For the text-containing cell, return its midpoint in (x, y) coordinate format. 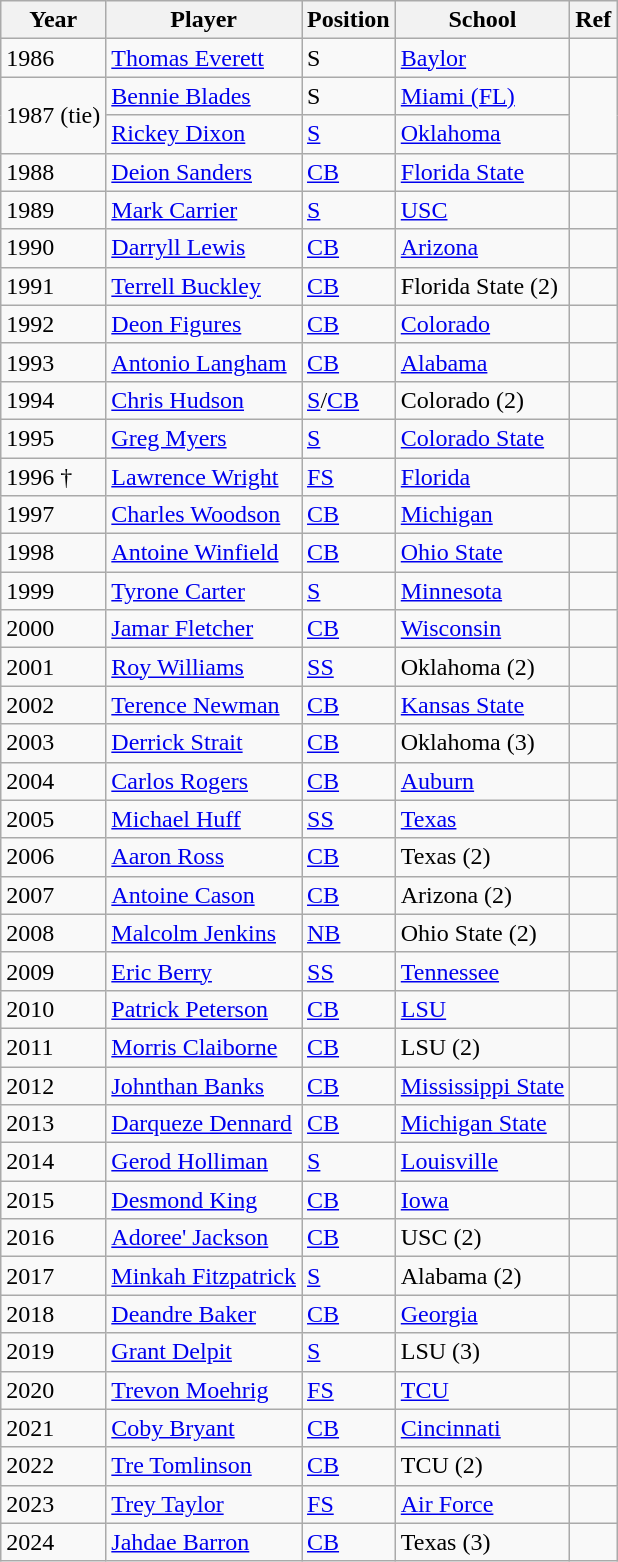
Thomas Everett (204, 58)
Chris Hudson (204, 400)
Oklahoma (482, 134)
2006 (54, 857)
1988 (54, 172)
2007 (54, 895)
Deon Figures (204, 324)
2024 (54, 1542)
Desmond King (204, 1200)
Grant Delpit (204, 1352)
2000 (54, 629)
Antoine Winfield (204, 553)
Eric Berry (204, 971)
Florida (482, 477)
2017 (54, 1276)
Ref (594, 20)
2005 (54, 819)
Cincinnati (482, 1428)
Gerod Holliman (204, 1162)
Darryll Lewis (204, 248)
1989 (54, 210)
2012 (54, 1085)
1986 (54, 58)
1990 (54, 248)
2010 (54, 1009)
Carlos Rogers (204, 781)
Iowa (482, 1200)
Darqueze Dennard (204, 1124)
Oklahoma (3) (482, 743)
S/CB (349, 400)
USC (2) (482, 1238)
Arizona (2) (482, 895)
Minkah Fitzpatrick (204, 1276)
Tyrone Carter (204, 591)
2021 (54, 1428)
Antonio Langham (204, 362)
1987 (tie) (54, 115)
Mississippi State (482, 1085)
2018 (54, 1314)
Texas (2) (482, 857)
2020 (54, 1390)
2023 (54, 1504)
Aaron Ross (204, 857)
1999 (54, 591)
2014 (54, 1162)
Position (349, 20)
2009 (54, 971)
Colorado (482, 324)
Malcolm Jenkins (204, 933)
Coby Bryant (204, 1428)
Texas (3) (482, 1542)
2002 (54, 705)
Alabama (482, 362)
2008 (54, 933)
2011 (54, 1047)
1996 † (54, 477)
Mark Carrier (204, 210)
Ohio State (2) (482, 933)
Oklahoma (2) (482, 667)
Adoree' Jackson (204, 1238)
Antoine Cason (204, 895)
Michigan State (482, 1124)
TCU (2) (482, 1466)
Michael Huff (204, 819)
Johnthan Banks (204, 1085)
Terence Newman (204, 705)
1992 (54, 324)
Terrell Buckley (204, 286)
Michigan (482, 515)
Deion Sanders (204, 172)
Tre Tomlinson (204, 1466)
Bennie Blades (204, 96)
2003 (54, 743)
2016 (54, 1238)
Florida State (482, 172)
1994 (54, 400)
LSU (2) (482, 1047)
Wisconsin (482, 629)
Georgia (482, 1314)
1991 (54, 286)
Deandre Baker (204, 1314)
2015 (54, 1200)
TCU (482, 1390)
Roy Williams (204, 667)
School (482, 20)
Jahdae Barron (204, 1542)
LSU (3) (482, 1352)
Player (204, 20)
Greg Myers (204, 438)
2022 (54, 1466)
Lawrence Wright (204, 477)
Air Force (482, 1504)
USC (482, 210)
Auburn (482, 781)
Colorado (2) (482, 400)
2013 (54, 1124)
Miami (FL) (482, 96)
Derrick Strait (204, 743)
Texas (482, 819)
Rickey Dixon (204, 134)
1997 (54, 515)
Colorado State (482, 438)
Jamar Fletcher (204, 629)
1995 (54, 438)
Year (54, 20)
Minnesota (482, 591)
LSU (482, 1009)
2001 (54, 667)
Arizona (482, 248)
Morris Claiborne (204, 1047)
Louisville (482, 1162)
1993 (54, 362)
Florida State (2) (482, 286)
Trey Taylor (204, 1504)
Trevon Moehrig (204, 1390)
Charles Woodson (204, 515)
2019 (54, 1352)
Tennessee (482, 971)
Kansas State (482, 705)
2004 (54, 781)
Ohio State (482, 553)
Patrick Peterson (204, 1009)
NB (349, 933)
1998 (54, 553)
Baylor (482, 58)
Alabama (2) (482, 1276)
